Scan for the cell matching the given text and deliver its [X, Y] coordinate at center. 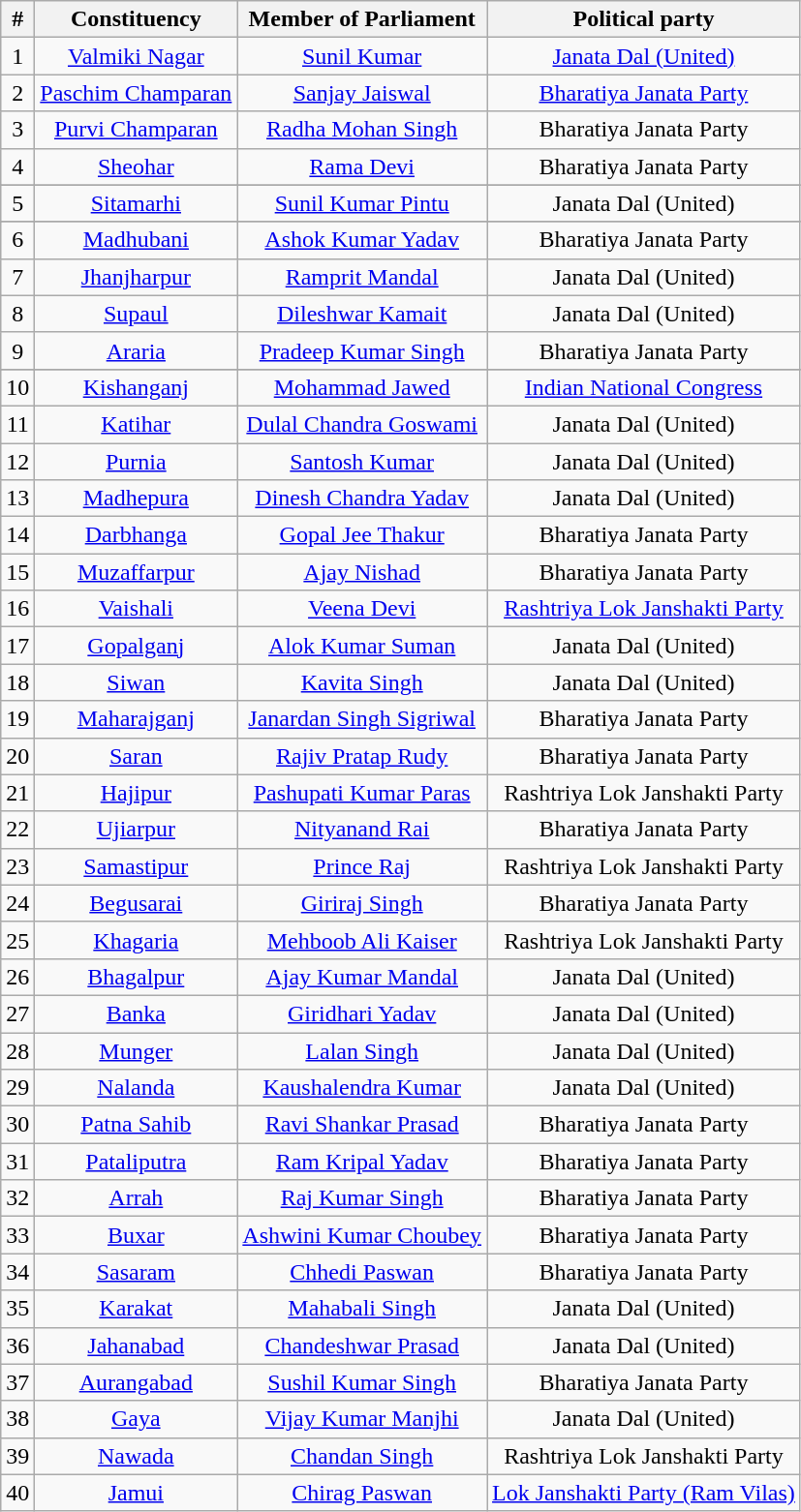
Mohammad Jawed [362, 387]
Sushil Kumar Singh [362, 1382]
Giriraj Singh [362, 903]
16 [17, 609]
Katihar [136, 424]
Vijay Kumar Manjhi [362, 1419]
Constituency [136, 19]
23 [17, 866]
Chirag Paswan [362, 1493]
Janardan Singh Sigriwal [362, 719]
Darbhanga [136, 535]
Saran [136, 756]
32 [17, 1198]
38 [17, 1419]
Maharajganj [136, 719]
26 [17, 977]
Indian National Congress [644, 387]
Khagaria [136, 940]
3 [17, 130]
Veena Devi [362, 609]
Chandan Singh [362, 1456]
Pashupati Kumar Paras [362, 793]
Pradeep Kumar Singh [362, 350]
7 [17, 277]
Chandeshwar Prasad [362, 1346]
Siwan [136, 682]
Pataliputra [136, 1162]
Nawada [136, 1456]
Sitamarhi [136, 203]
Araria [136, 350]
35 [17, 1309]
39 [17, 1456]
Giridhari Yadav [362, 1013]
11 [17, 424]
Dileshwar Kamait [362, 314]
Political party [644, 19]
Mehboob Ali Kaiser [362, 940]
31 [17, 1162]
Member of Parliament [362, 19]
Kavita Singh [362, 682]
Nalanda [136, 1088]
Supaul [136, 314]
Ujiarpur [136, 830]
Alok Kumar Suman [362, 646]
Paschim Champaran [136, 93]
27 [17, 1013]
10 [17, 387]
# [17, 19]
5 [17, 203]
19 [17, 719]
Jamui [136, 1493]
Nityanand Rai [362, 830]
6 [17, 240]
22 [17, 830]
Begusarai [136, 903]
18 [17, 682]
Lalan Singh [362, 1050]
Raj Kumar Singh [362, 1198]
Sasaram [136, 1272]
Banka [136, 1013]
30 [17, 1125]
Rama Devi [362, 166]
40 [17, 1493]
2 [17, 93]
9 [17, 350]
Rajiv Pratap Rudy [362, 756]
Dinesh Chandra Yadav [362, 499]
Aurangabad [136, 1382]
29 [17, 1088]
Santosh Kumar [362, 462]
37 [17, 1382]
Karakat [136, 1309]
Ashok Kumar Yadav [362, 240]
Buxar [136, 1235]
Arrah [136, 1198]
Sunil Kumar Pintu [362, 203]
28 [17, 1050]
Patna Sahib [136, 1125]
Hajipur [136, 793]
17 [17, 646]
4 [17, 166]
Bhagalpur [136, 977]
21 [17, 793]
Gopalganj [136, 646]
Ashwini Kumar Choubey [362, 1235]
Prince Raj [362, 866]
Gopal Jee Thakur [362, 535]
Madhubani [136, 240]
Ram Kripal Yadav [362, 1162]
Ajay Kumar Mandal [362, 977]
13 [17, 499]
Jhanjharpur [136, 277]
Ravi Shankar Prasad [362, 1125]
Vaishali [136, 609]
Valmiki Nagar [136, 56]
Sunil Kumar [362, 56]
14 [17, 535]
Ramprit Mandal [362, 277]
12 [17, 462]
Kaushalendra Kumar [362, 1088]
Dulal Chandra Goswami [362, 424]
Madhepura [136, 499]
15 [17, 572]
36 [17, 1346]
Purnia [136, 462]
20 [17, 756]
Jahanabad [136, 1346]
Mahabali Singh [362, 1309]
Purvi Champaran [136, 130]
24 [17, 903]
Chhedi Paswan [362, 1272]
33 [17, 1235]
25 [17, 940]
Samastipur [136, 866]
Lok Janshakti Party (Ram Vilas) [644, 1493]
Sanjay Jaiswal [362, 93]
Kishanganj [136, 387]
Sheohar [136, 166]
Munger [136, 1050]
Muzaffarpur [136, 572]
8 [17, 314]
Ajay Nishad [362, 572]
Gaya [136, 1419]
Radha Mohan Singh [362, 130]
34 [17, 1272]
1 [17, 56]
